Capture the cell that displays the provided text and extract its [x, y] central coordinate. 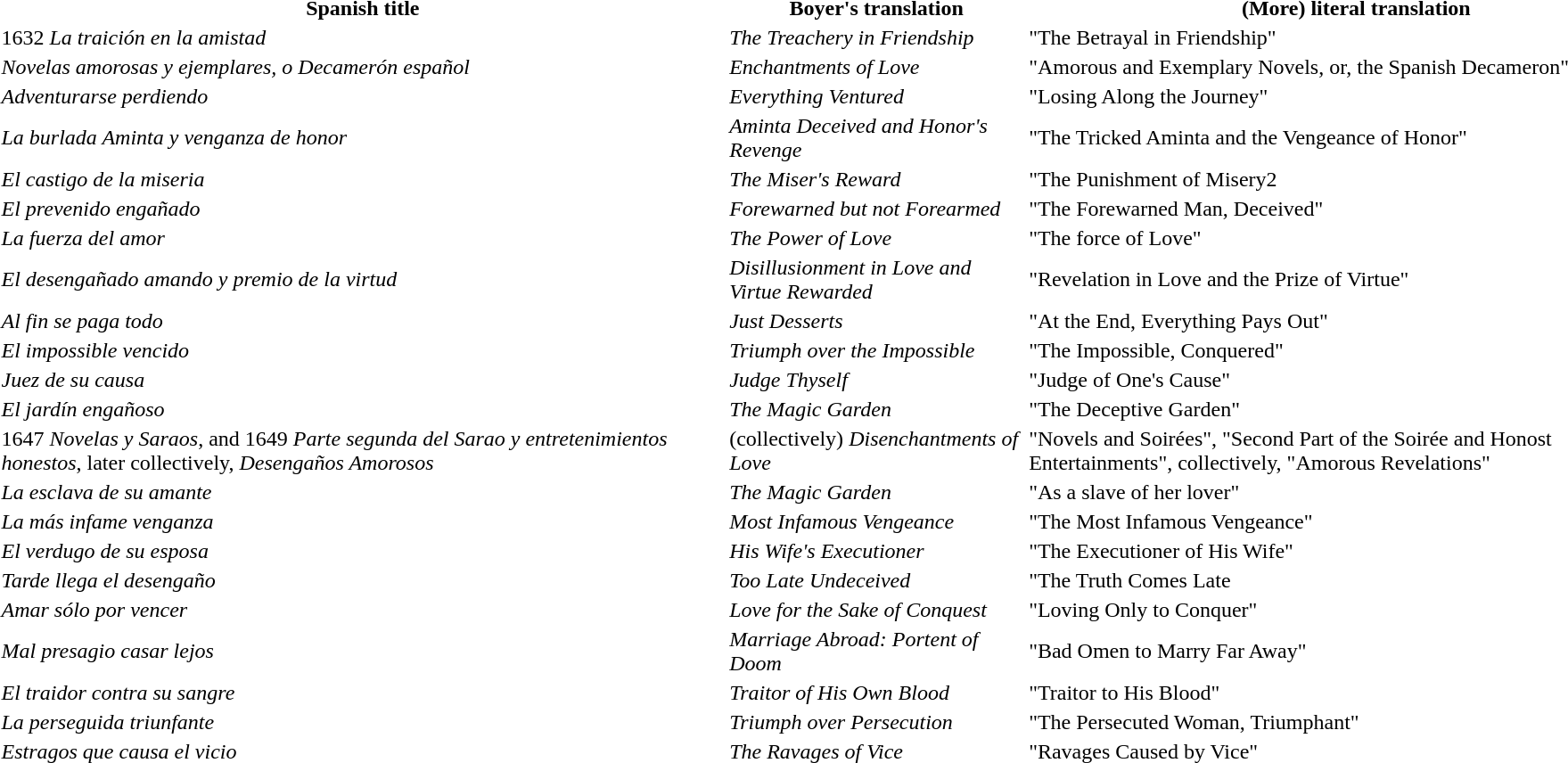
La burlada Aminta y venganza de honor [363, 137]
Love for the Sake of Conquest [877, 610]
El jardín engañoso [363, 409]
Tarde llega el desengaño [363, 580]
(collectively) Disenchantments of Love [877, 451]
El prevenido engañado [363, 209]
Everything Ventured [877, 96]
El castigo de la miseria [363, 179]
Al fin se paga todo [363, 321]
Adventurarse perdiendo [363, 96]
La fuerza del amor [363, 238]
Enchantments of Love [877, 67]
1647 Novelas y Saraos, and 1649 Parte segunda del Sarao y entretenimientos honestos, later collectively, Desengaños Amorosos [363, 451]
Judge Thyself [877, 380]
El traidor contra su sangre [363, 693]
Juez de su causa [363, 380]
Mal presagio casar lejos [363, 651]
Traitor of His Own Blood [877, 693]
Novelas amorosas y ejemplares, o Decamerón español [363, 67]
The Miser's Reward [877, 179]
Just Desserts [877, 321]
La esclava de su amante [363, 492]
The Treachery in Friendship [877, 37]
El impossible vencido [363, 350]
Amar sólo por vencer [363, 610]
La perseguida triunfante [363, 722]
La más infame venganza [363, 521]
Most Infamous Vengeance [877, 521]
His Wife's Executioner [877, 551]
Forewarned but not Forearmed [877, 209]
Triumph over Persecution [877, 722]
El verdugo de su esposa [363, 551]
Too Late Undeceived [877, 580]
Triumph over the Impossible [877, 350]
1632 La traición en la amistad [363, 37]
El desengañado amando y premio de la virtud [363, 280]
Disillusionment in Love and Virtue Rewarded [877, 280]
The Power of Love [877, 238]
Marriage Abroad: Portent of Doom [877, 651]
Aminta Deceived and Honor's Revenge [877, 137]
